Locate the cell with the specified text and output its [x, y] center coordinate. 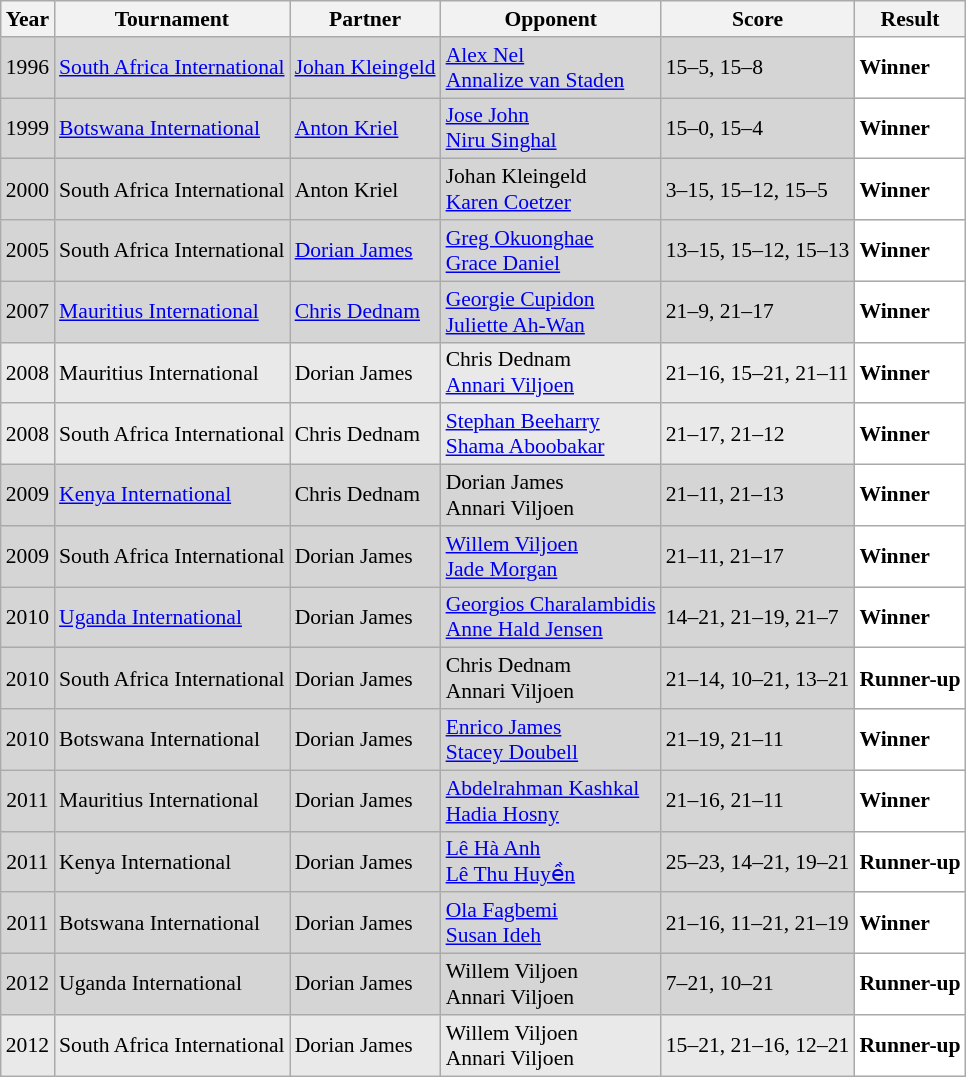
15–0, 15–4 [758, 128]
1999 [28, 128]
Georgios Charalambidis Anne Hald Jensen [551, 618]
Tournament [172, 19]
Enrico James Stacey Doubell [551, 740]
1996 [28, 68]
Lê Hà Anh Lê Thu Huyền [551, 862]
Dorian James Annari Viljoen [551, 496]
25–23, 14–21, 19–21 [758, 862]
21–11, 21–13 [758, 496]
14–21, 21–19, 21–7 [758, 618]
21–17, 21–12 [758, 434]
Alex Nel Annalize van Staden [551, 68]
21–16, 21–11 [758, 800]
Opponent [551, 19]
3–15, 15–12, 15–5 [758, 190]
21–16, 11–21, 21–19 [758, 924]
Year [28, 19]
7–21, 10–21 [758, 984]
Greg Okuonghae Grace Daniel [551, 250]
Partner [366, 19]
15–5, 15–8 [758, 68]
Result [910, 19]
21–11, 21–17 [758, 556]
21–19, 21–11 [758, 740]
15–21, 21–16, 12–21 [758, 1046]
Ola Fagbemi Susan Ideh [551, 924]
Jose John Niru Singhal [551, 128]
Willem Viljoen Jade Morgan [551, 556]
Johan Kleingeld Karen Coetzer [551, 190]
21–16, 15–21, 21–11 [758, 372]
Stephan Beeharry Shama Aboobakar [551, 434]
2007 [28, 312]
21–14, 10–21, 13–21 [758, 678]
Score [758, 19]
Johan Kleingeld [366, 68]
2000 [28, 190]
Abdelrahman Kashkal Hadia Hosny [551, 800]
21–9, 21–17 [758, 312]
2005 [28, 250]
13–15, 15–12, 15–13 [758, 250]
Georgie Cupidon Juliette Ah-Wan [551, 312]
